From the cell containing the given text, extract its center point as (X, Y) coordinate. 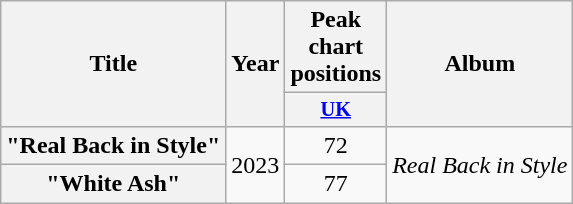
Album (480, 64)
Year (256, 64)
Real Back in Style (480, 164)
Peak chart positions (336, 47)
72 (336, 145)
"White Ash" (114, 184)
77 (336, 184)
UK (336, 110)
Title (114, 64)
"Real Back in Style" (114, 145)
2023 (256, 164)
